Output the (X, Y) coordinate of the center of the cell containing the given text.  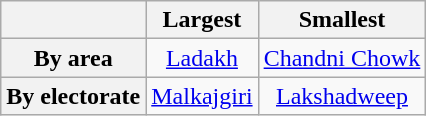
By electorate (74, 96)
Ladakh (202, 58)
By area (74, 58)
Largest (202, 20)
Lakshadweep (342, 96)
Chandni Chowk (342, 58)
Malkajgiri (202, 96)
Smallest (342, 20)
